Capture the cell that displays the provided text and extract its [X, Y] central coordinate. 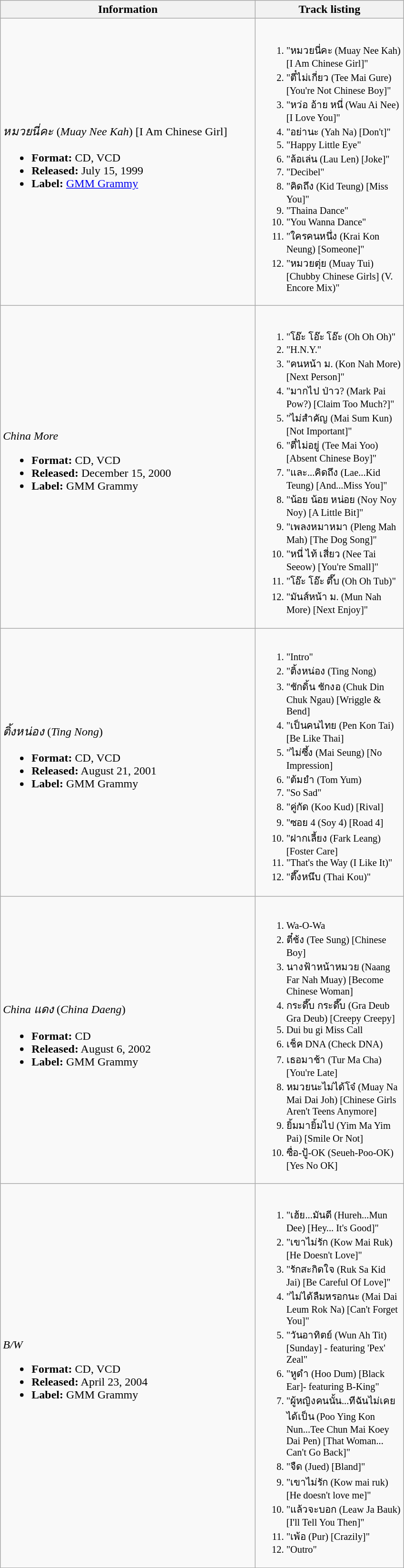
Track listing [329, 10]
China แดง (China Daeng)Format: CDReleased: August 6, 2002Label: GMM Grammy [128, 1040]
B/WFormat: CD, VCDReleased: April 23, 2004Label: GMM Grammy [128, 1376]
Information [128, 10]
ติ้งหน่อง (Ting Nong)Format: CD, VCDReleased: August 21, 2001Label: GMM Grammy [128, 762]
หมวยนี่คะ (Muay Nee Kah) [I Am Chinese Girl]Format: CD, VCDReleased: July 15, 1999Label: GMM Grammy [128, 162]
China MoreFormat: CD, VCDReleased: December 15, 2000Label: GMM Grammy [128, 467]
